Identify which cell holds the provided text, then report its (X, Y) central coordinate. 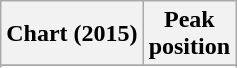
Peakposition (189, 34)
Chart (2015) (72, 34)
